Determine the [X, Y] coordinate at the center of the cell enclosing the given text.  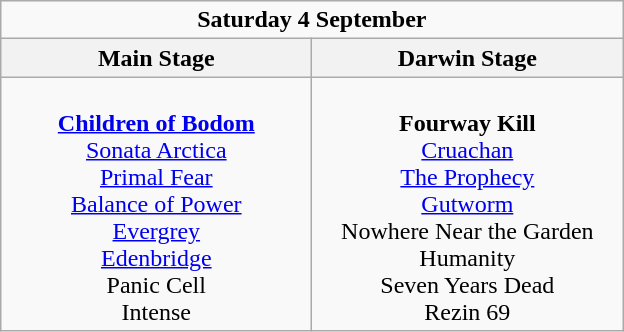
Children of Bodom Sonata Arctica Primal Fear Balance of Power Evergrey Edenbridge Panic Cell Intense [156, 204]
Darwin Stage [468, 58]
Saturday 4 September [312, 20]
Fourway Kill Cruachan The Prophecy Gutworm Nowhere Near the Garden Humanity Seven Years Dead Rezin 69 [468, 204]
Main Stage [156, 58]
